Return the [x, y] coordinate for the center point of the cell that contains the specified text.  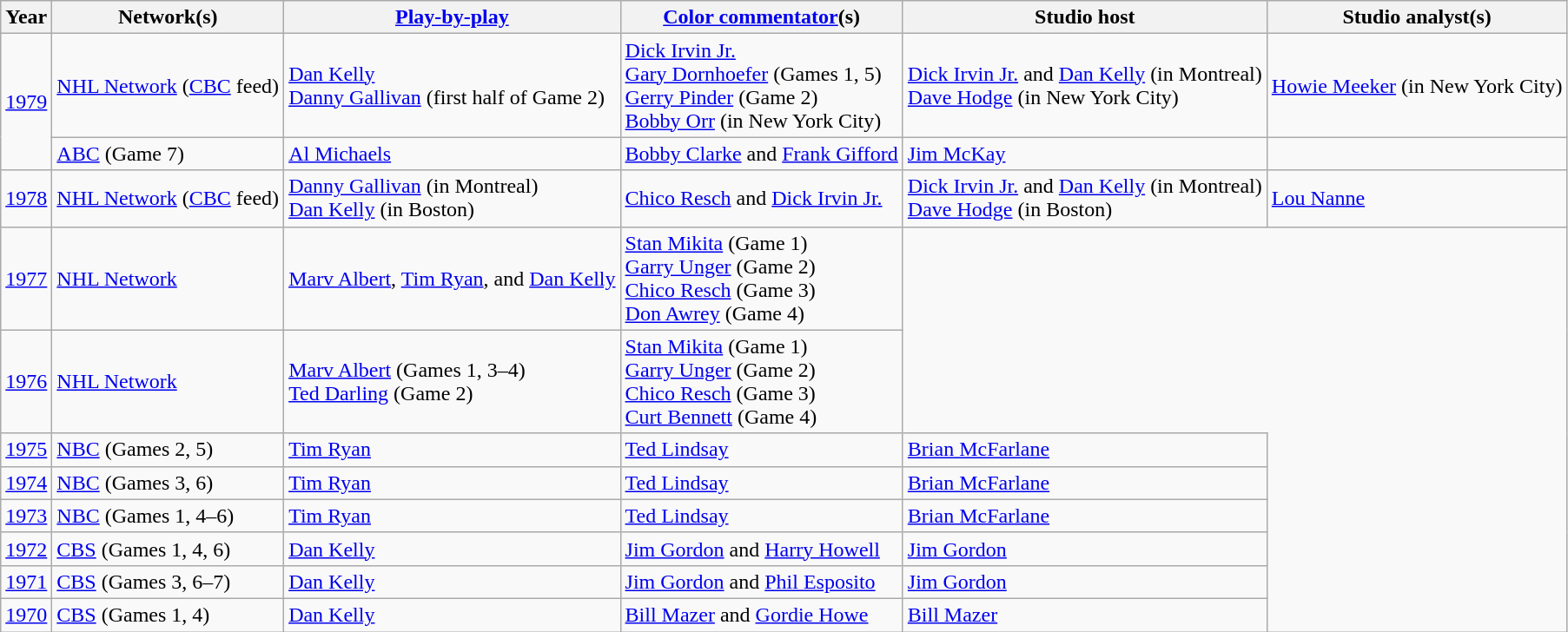
Studio analyst(s) [1417, 17]
Dick Irvin Jr. and Dan Kelly (in Montreal)Dave Hodge (in New York City) [1084, 85]
CBS (Games 1, 4) [169, 615]
Al Michaels [452, 154]
NBC (Games 3, 6) [169, 483]
Dan KellyDanny Gallivan (first half of Game 2) [452, 85]
1979 [26, 102]
Lou Nanne [1417, 198]
Marv Albert (Games 1, 3–4)Ted Darling (Game 2) [452, 382]
1970 [26, 615]
Danny Gallivan (in Montreal)Dan Kelly (in Boston) [452, 198]
1975 [26, 450]
Dick Irvin Jr.Gary Dornhoefer (Games 1, 5)Gerry Pinder (Game 2)Bobby Orr (in New York City) [761, 85]
Jim Gordon and Harry Howell [761, 549]
Bill Mazer and Gordie Howe [761, 615]
Marv Albert, Tim Ryan, and Dan Kelly [452, 278]
Chico Resch and Dick Irvin Jr. [761, 198]
NBC (Games 1, 4–6) [169, 516]
CBS (Games 1, 4, 6) [169, 549]
Play-by-play [452, 17]
Jim Gordon and Phil Esposito [761, 582]
NBC (Games 2, 5) [169, 450]
Stan Mikita (Game 1)Garry Unger (Game 2)Chico Resch (Game 3)Don Awrey (Game 4) [761, 278]
1978 [26, 198]
Color commentator(s) [761, 17]
1977 [26, 278]
1971 [26, 582]
Howie Meeker (in New York City) [1417, 85]
Dick Irvin Jr. and Dan Kelly (in Montreal)Dave Hodge (in Boston) [1084, 198]
1973 [26, 516]
CBS (Games 3, 6–7) [169, 582]
Bill Mazer [1084, 615]
Bobby Clarke and Frank Gifford [761, 154]
1976 [26, 382]
1974 [26, 483]
Jim McKay [1084, 154]
Stan Mikita (Game 1)Garry Unger (Game 2)Chico Resch (Game 3)Curt Bennett (Game 4) [761, 382]
Network(s) [169, 17]
ABC (Game 7) [169, 154]
1972 [26, 549]
Year [26, 17]
Studio host [1084, 17]
